Return [x, y] of the center of cell containing provided text 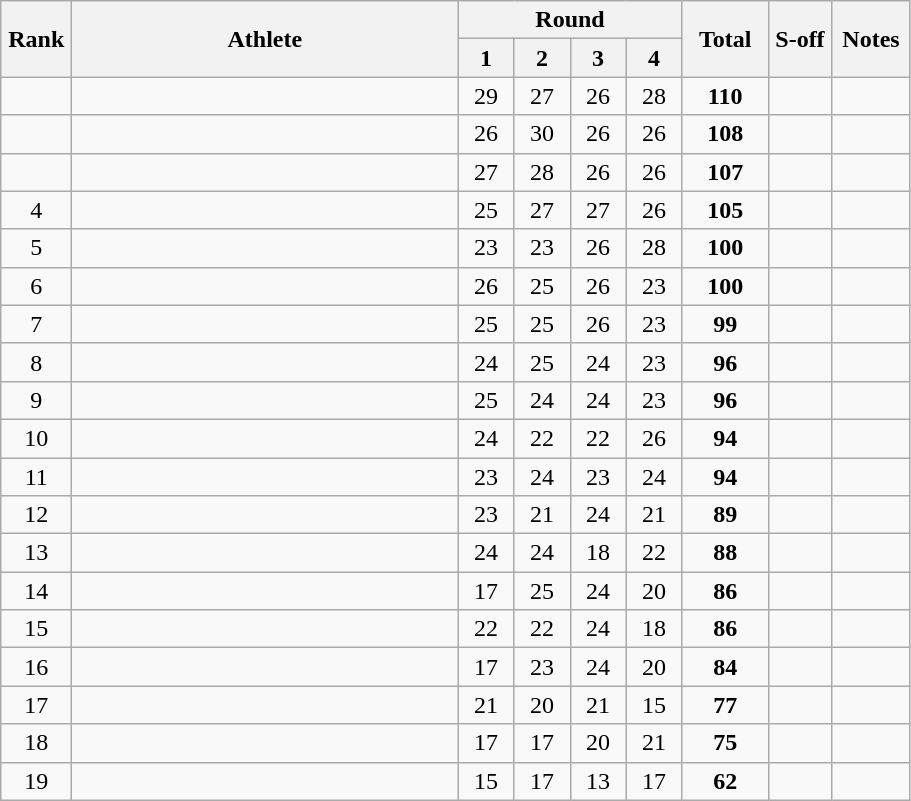
2 [542, 58]
14 [36, 591]
99 [725, 324]
75 [725, 743]
1 [486, 58]
62 [725, 781]
6 [36, 286]
29 [486, 96]
10 [36, 438]
110 [725, 96]
105 [725, 210]
Rank [36, 39]
Notes [872, 39]
7 [36, 324]
88 [725, 553]
16 [36, 667]
8 [36, 362]
12 [36, 515]
108 [725, 134]
19 [36, 781]
Athlete [265, 39]
30 [542, 134]
Total [725, 39]
11 [36, 477]
89 [725, 515]
9 [36, 400]
5 [36, 248]
77 [725, 705]
Round [570, 20]
3 [598, 58]
S-off [800, 39]
84 [725, 667]
107 [725, 172]
